Extract the [x, y] coordinate from the center of the cell holding the provided text.  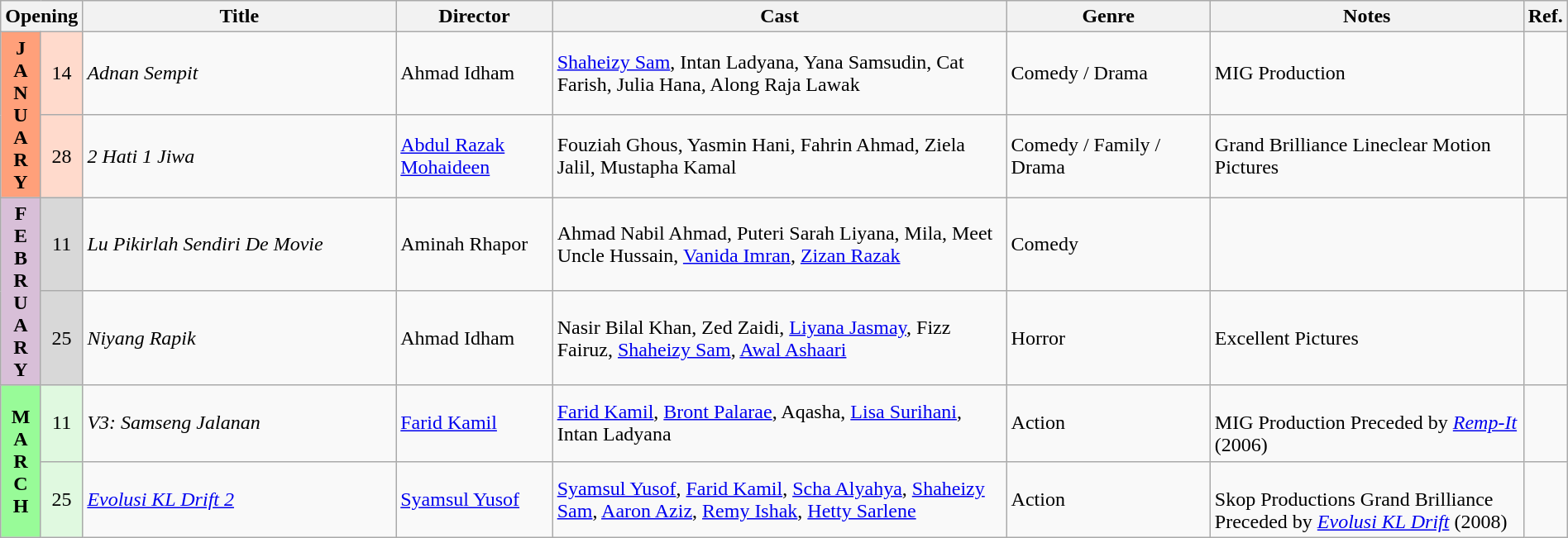
14 [61, 74]
Notes [1366, 17]
Evolusi KL Drift 2 [240, 499]
Aminah Rhapor [475, 245]
Fouziah Ghous, Yasmin Hani, Fahrin Ahmad, Ziela Jalil, Mustapha Kamal [779, 156]
Abdul Razak Mohaideen [475, 156]
FEBRUARY [22, 291]
Farid Kamil, Bront Palarae, Aqasha, Lisa Surihani, Intan Ladyana [779, 423]
Farid Kamil [475, 423]
Opening [41, 17]
Excellent Pictures [1366, 338]
Adnan Sempit [240, 74]
Director [475, 17]
Syamsul Yusof [475, 499]
Grand Brilliance Lineclear Motion Pictures [1366, 156]
Skop Productions Grand Brilliance Preceded by Evolusi KL Drift (2008) [1366, 499]
Lu Pikirlah Sendiri De Movie [240, 245]
Comedy [1108, 245]
Horror [1108, 338]
Comedy / Family / Drama [1108, 156]
V3: Samseng Jalanan [240, 423]
JANUARY [22, 115]
Genre [1108, 17]
Ahmad Nabil Ahmad, Puteri Sarah Liyana, Mila, Meet Uncle Hussain, Vanida Imran, Zizan Razak [779, 245]
Cast [779, 17]
Niyang Rapik [240, 338]
MARCH [22, 461]
Shaheizy Sam, Intan Ladyana, Yana Samsudin, Cat Farish, Julia Hana, Along Raja Lawak [779, 74]
MIG Production Preceded by Remp-It (2006) [1366, 423]
Title [240, 17]
Ref. [1545, 17]
Syamsul Yusof, Farid Kamil, Scha Alyahya, Shaheizy Sam, Aaron Aziz, Remy Ishak, Hetty Sarlene [779, 499]
2 Hati 1 Jiwa [240, 156]
Nasir Bilal Khan, Zed Zaidi, Liyana Jasmay, Fizz Fairuz, Shaheizy Sam, Awal Ashaari [779, 338]
Comedy / Drama [1108, 74]
28 [61, 156]
MIG Production [1366, 74]
